Find where the given text appears and provide that cell's center as [x, y] coordinate. 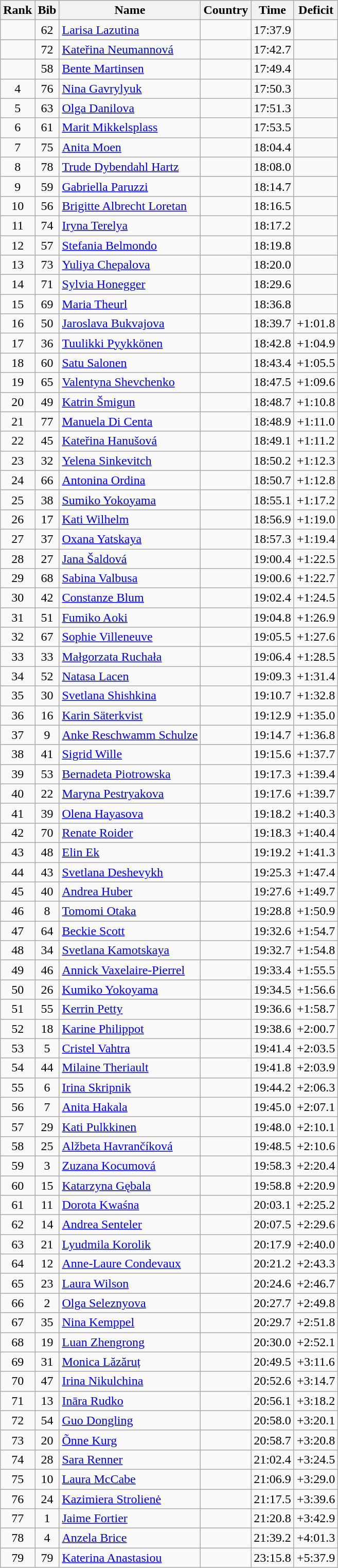
18:19.8 [273, 245]
+3:39.6 [316, 1499]
19:44.2 [273, 1087]
19:14.7 [273, 735]
+1:49.7 [316, 892]
17:50.3 [273, 89]
Time [273, 10]
Irina Skripnik [130, 1087]
19:32.6 [273, 931]
Kumiko Yokoyama [130, 990]
Cristel Vahtra [130, 1048]
+2:43.3 [316, 1264]
+2:29.6 [316, 1225]
19:27.6 [273, 892]
+1:35.0 [316, 715]
+1:40.4 [316, 833]
20:30.0 [273, 1342]
Yuliya Chepalova [130, 265]
19:34.5 [273, 990]
Olga Seleznyova [130, 1303]
+1:09.6 [316, 382]
18:57.3 [273, 539]
+2:52.1 [316, 1342]
19:48.0 [273, 1126]
Tuulikki Pyykkönen [130, 343]
20:24.6 [273, 1283]
21:17.5 [273, 1499]
19:10.7 [273, 696]
Beckie Scott [130, 931]
19:00.4 [273, 558]
Zuzana Kocumová [130, 1166]
+3:24.5 [316, 1459]
20:17.9 [273, 1244]
21:39.2 [273, 1538]
Andrea Senteler [130, 1225]
+1:12.8 [316, 480]
+1:39.7 [316, 794]
+1:19.0 [316, 519]
Rank [17, 10]
Ināra Rudko [130, 1401]
19:58.3 [273, 1166]
+1:56.6 [316, 990]
Bernadeta Piotrowska [130, 774]
Õnne Kurg [130, 1440]
19:41.8 [273, 1068]
19:41.4 [273, 1048]
Katrin Šmigun [130, 402]
Laura Wilson [130, 1283]
+2:06.3 [316, 1087]
Trude Dybendahl Hartz [130, 167]
Constanze Blum [130, 598]
19:19.2 [273, 852]
Kati Pulkkinen [130, 1126]
+2:20.9 [316, 1185]
Dorota Kwaśna [130, 1205]
Anita Moen [130, 147]
18:08.0 [273, 167]
+1:50.9 [316, 911]
18:56.9 [273, 519]
+1:22.5 [316, 558]
+2:40.0 [316, 1244]
Kateřina Neumannová [130, 49]
19:18.3 [273, 833]
19:58.8 [273, 1185]
Olga Danilova [130, 108]
+2:00.7 [316, 1029]
3 [47, 1166]
+2:10.1 [316, 1126]
+4:01.3 [316, 1538]
Karin Säterkvist [130, 715]
+5:37.9 [316, 1558]
23:15.8 [273, 1558]
18:49.1 [273, 441]
Luan Zhengrong [130, 1342]
+1:55.5 [316, 970]
Irina Nikulchina [130, 1381]
18:16.5 [273, 206]
Katerina Anastasiou [130, 1558]
+3:29.0 [316, 1479]
18:50.7 [273, 480]
19:04.8 [273, 618]
Sabina Valbusa [130, 578]
Jaime Fortier [130, 1519]
Annick Vaxelaire-Pierrel [130, 970]
20:21.2 [273, 1264]
Kazimiera Strolienė [130, 1499]
+3:18.2 [316, 1401]
18:55.1 [273, 500]
18:20.0 [273, 265]
Guo Dongling [130, 1420]
+1:04.9 [316, 343]
Maria Theurl [130, 304]
Valentyna Shevchenko [130, 382]
20:29.7 [273, 1323]
Marit Mikkelsplass [130, 128]
Yelena Sinkevitch [130, 461]
17:37.9 [273, 30]
+1:27.6 [316, 637]
+1:12.3 [316, 461]
2 [47, 1303]
+2:46.7 [316, 1283]
Svetlana Kamotskaya [130, 950]
20:27.7 [273, 1303]
18:04.4 [273, 147]
+2:25.2 [316, 1205]
Andrea Huber [130, 892]
Anzela Brice [130, 1538]
+1:32.8 [316, 696]
18:43.4 [273, 363]
Kati Wilhelm [130, 519]
+1:54.7 [316, 931]
Jaroslava Bukvajova [130, 324]
+1:36.8 [316, 735]
Sigrid Wille [130, 754]
20:07.5 [273, 1225]
19:02.4 [273, 598]
+1:58.7 [316, 1009]
19:05.5 [273, 637]
Sara Renner [130, 1459]
+3:20.1 [316, 1420]
+1:41.3 [316, 852]
21:06.9 [273, 1479]
Alžbeta Havrančíková [130, 1146]
19:33.4 [273, 970]
19:15.6 [273, 754]
19:48.5 [273, 1146]
Elin Ek [130, 852]
17:51.3 [273, 108]
+1:10.8 [316, 402]
+2:49.8 [316, 1303]
Manuela Di Centa [130, 421]
19:36.6 [273, 1009]
18:29.6 [273, 285]
Bente Martinsen [130, 69]
Sylvia Honegger [130, 285]
+1:28.5 [316, 657]
+2:07.1 [316, 1107]
Lyudmila Korolik [130, 1244]
+1:11.0 [316, 421]
17:42.7 [273, 49]
Satu Salonen [130, 363]
+1:11.2 [316, 441]
19:17.3 [273, 774]
Anne-Laure Condevaux [130, 1264]
Brigitte Albrecht Loretan [130, 206]
20:49.5 [273, 1362]
+1:54.8 [316, 950]
Jana Šaldová [130, 558]
+1:05.5 [316, 363]
18:36.8 [273, 304]
+1:31.4 [316, 676]
+1:19.4 [316, 539]
Sumiko Yokoyama [130, 500]
+2:10.6 [316, 1146]
20:56.1 [273, 1401]
Natasa Lacen [130, 676]
Stefania Belmondo [130, 245]
1 [47, 1519]
18:50.2 [273, 461]
+2:03.9 [316, 1068]
Renate Roider [130, 833]
18:42.8 [273, 343]
19:32.7 [273, 950]
+1:47.4 [316, 872]
Nina Gavrylyuk [130, 89]
Nina Kemppel [130, 1323]
+2:20.4 [316, 1166]
+1:24.5 [316, 598]
Name [130, 10]
18:48.7 [273, 402]
Larisa Lazutina [130, 30]
+1:39.4 [316, 774]
Svetlana Deshevykh [130, 872]
18:47.5 [273, 382]
Deficit [316, 10]
Iryna Terelya [130, 225]
17:49.4 [273, 69]
17:53.5 [273, 128]
+3:42.9 [316, 1519]
+1:26.9 [316, 618]
20:58.7 [273, 1440]
19:00.6 [273, 578]
19:28.8 [273, 911]
19:18.2 [273, 813]
Małgorzata Ruchała [130, 657]
+1:22.7 [316, 578]
Fumiko Aoki [130, 618]
Gabriella Paruzzi [130, 186]
18:48.9 [273, 421]
Oxana Yatskaya [130, 539]
19:45.0 [273, 1107]
20:03.1 [273, 1205]
21:02.4 [273, 1459]
18:17.2 [273, 225]
19:17.6 [273, 794]
Karine Philippot [130, 1029]
+3:20.8 [316, 1440]
+1:37.7 [316, 754]
+2:51.8 [316, 1323]
Maryna Pestryakova [130, 794]
20:58.0 [273, 1420]
Anke Reschwamm Schulze [130, 735]
Country [226, 10]
Katarzyna Gębala [130, 1185]
Kateřina Hanušová [130, 441]
18:39.7 [273, 324]
20:52.6 [273, 1381]
Olena Hayasova [130, 813]
Laura McCabe [130, 1479]
19:25.3 [273, 872]
Sophie Villeneuve [130, 637]
+3:11.6 [316, 1362]
+3:14.7 [316, 1381]
Tomomi Otaka [130, 911]
21:20.8 [273, 1519]
+1:01.8 [316, 324]
Monica Lăzăruț [130, 1362]
Anita Hakala [130, 1107]
18:14.7 [273, 186]
19:06.4 [273, 657]
19:12.9 [273, 715]
+1:17.2 [316, 500]
Kerrin Petty [130, 1009]
19:09.3 [273, 676]
19:38.6 [273, 1029]
Svetlana Shishkina [130, 696]
+2:03.5 [316, 1048]
+1:40.3 [316, 813]
Antonina Ordina [130, 480]
Milaine Theriault [130, 1068]
Bib [47, 10]
